From the cell containing the given text, extract its center point as (X, Y) coordinate. 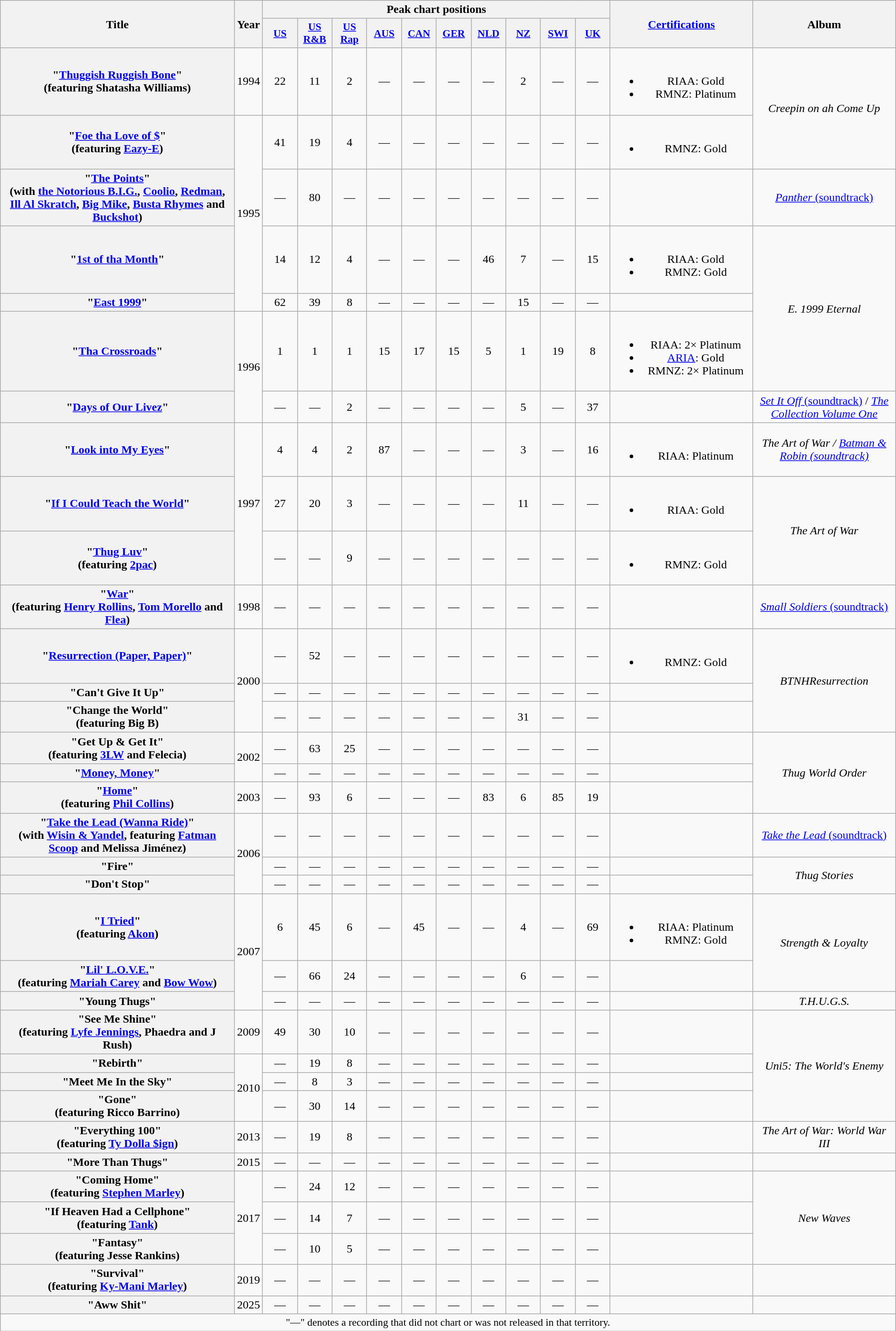
2010 (249, 1088)
Certifications (682, 24)
17 (419, 351)
CAN (419, 34)
Thug Stories (824, 875)
9 (349, 557)
"Foe tha Love of $"(featuring Eazy-E) (118, 142)
52 (315, 656)
Set It Off (soundtrack) / The Collection Volume One (824, 407)
"Change the World"(featuring Big B) (118, 717)
93 (315, 798)
16 (593, 449)
2015 (249, 1162)
"—" denotes a recording that did not chart or was not released in that territory. (448, 1322)
2003 (249, 798)
NLD (488, 34)
"If I Could Teach the World" (118, 504)
"Can't Give It Up" (118, 692)
2006 (249, 853)
69 (593, 927)
"Get Up & Get It"(featuring 3LW and Felecia) (118, 748)
2025 (249, 1305)
"Home"(featuring Phil Collins) (118, 798)
"War"(featuring Henry Rollins, Tom Morello and Flea) (118, 607)
RIAA: Platinum (682, 449)
"Young Thugs" (118, 1001)
41 (280, 142)
2002 (249, 757)
GER (454, 34)
"The Points"(with the Notorious B.I.G., Coolio, Redman, Ill Al Skratch, Big Mike, Busta Rhymes and Buckshot) (118, 197)
1994 (249, 81)
"Fire" (118, 866)
1995 (249, 213)
"1st of tha Month" (118, 259)
Creepin on ah Come Up (824, 108)
"Don't Stop" (118, 884)
"More Than Thugs" (118, 1162)
RIAA: 2× PlatinumARIA: GoldRMNZ: 2× Platinum (682, 351)
"Money, Money" (118, 773)
2017 (249, 1218)
Small Soldiers (soundtrack) (824, 607)
"Coming Home"(featuring Stephen Marley) (118, 1186)
NZ (524, 34)
"Take the Lead (Wanna Ride)"(with Wisin & Yandel, featuring Fatman Scoop and Melissa Jiménez) (118, 835)
RIAA: Gold RMNZ: Gold (682, 259)
SWI (558, 34)
22 (280, 81)
1998 (249, 607)
49 (280, 1032)
AUS (384, 34)
80 (315, 197)
"Fantasy"(featuring Jesse Rankins) (118, 1249)
The Art of War: World War III (824, 1138)
2009 (249, 1032)
"Meet Me In the Sky" (118, 1082)
"Look into My Eyes" (118, 449)
20 (315, 504)
"Resurrection (Paper, Paper)" (118, 656)
"See Me Shine"(featuring Lyfe Jennings, Phaedra and J Rush) (118, 1032)
UK (593, 34)
USRap (349, 34)
2007 (249, 952)
1997 (249, 504)
Peak chart positions (437, 10)
31 (524, 717)
37 (593, 407)
"If Heaven Had a Cellphone"(featuring Tank) (118, 1218)
"Aww Shit" (118, 1305)
"Days of Our Livez" (118, 407)
T.H.U.G.S. (824, 1001)
Thug World Order (824, 773)
"East 1999" (118, 302)
"Rebirth" (118, 1063)
Strength & Loyalty (824, 942)
39 (315, 302)
Take the Lead (soundtrack) (824, 835)
"Tha Crossroads" (118, 351)
85 (558, 798)
"Survival"(featuring Ky-Mani Marley) (118, 1280)
"Everything 100"(featuring Ty Dolla $ign) (118, 1138)
83 (488, 798)
Year (249, 24)
RIAA: Gold (682, 504)
1996 (249, 367)
2000 (249, 681)
"Thug Luv"(featuring 2pac) (118, 557)
46 (488, 259)
Title (118, 24)
E. 1999 Eternal (824, 308)
USR&B (315, 34)
RIAA: PlatinumRMNZ: Gold (682, 927)
New Waves (824, 1218)
Uni5: The World's Enemy (824, 1066)
US (280, 34)
2013 (249, 1138)
"Thuggish Ruggish Bone"(featuring Shatasha Williams) (118, 81)
66 (315, 976)
25 (349, 748)
62 (280, 302)
The Art of War / Batman & Robin (soundtrack) (824, 449)
Panther (soundtrack) (824, 197)
RIAA: Gold RMNZ: Platinum (682, 81)
The Art of War (824, 530)
"Lil' L.O.V.E."(featuring Mariah Carey and Bow Wow) (118, 976)
Album (824, 24)
27 (280, 504)
BTNHResurrection (824, 681)
"Gone"(featuring Ricco Barrino) (118, 1106)
2019 (249, 1280)
"I Tried"(featuring Akon) (118, 927)
63 (315, 748)
87 (384, 449)
